Capture the cell that displays the provided text and extract its (X, Y) central coordinate. 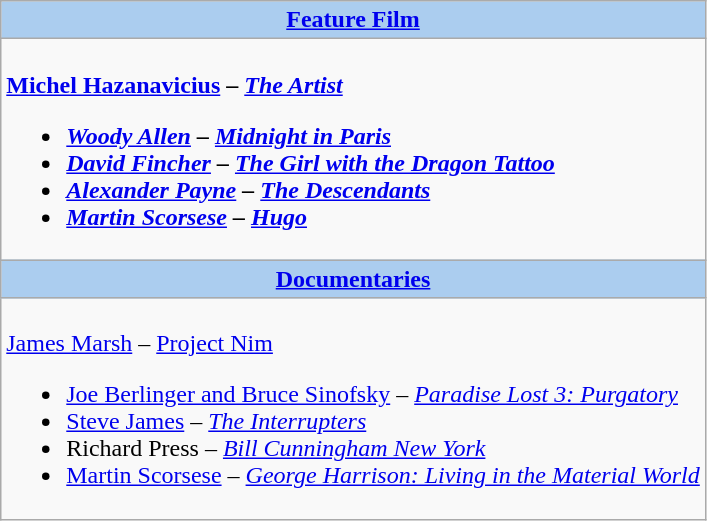
Feature Film (354, 20)
Documentaries (354, 279)
